Capture the cell that displays the provided text and extract its (X, Y) central coordinate. 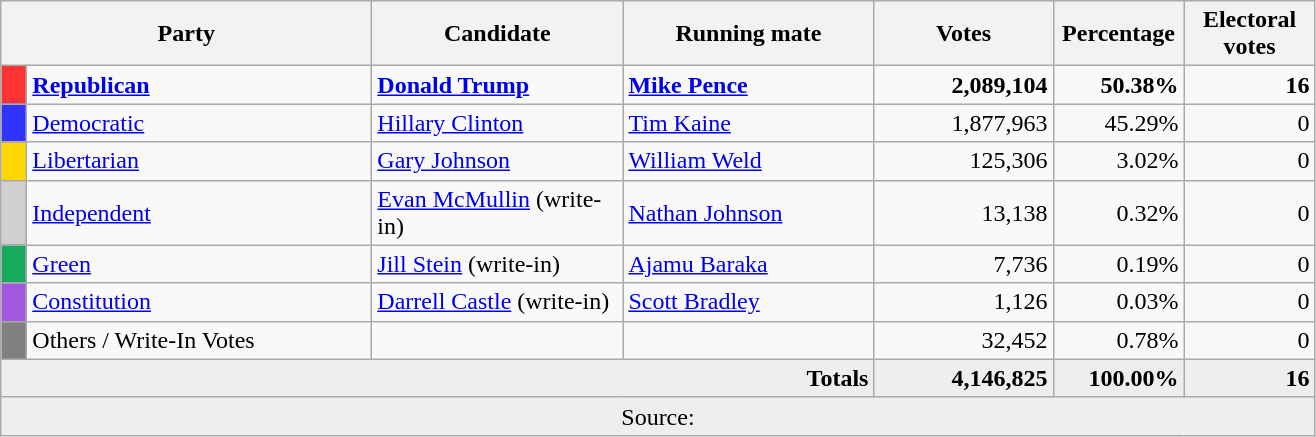
Donald Trump (498, 85)
Scott Bradley (748, 302)
Tim Kaine (748, 123)
Darrell Castle (write-in) (498, 302)
Party (186, 34)
Evan McMullin (write-in) (498, 212)
100.00% (1118, 378)
Source: (658, 416)
Others / Write-In Votes (200, 340)
Hillary Clinton (498, 123)
1,877,963 (964, 123)
50.38% (1118, 85)
Republican (200, 85)
32,452 (964, 340)
0.78% (1118, 340)
Votes (964, 34)
13,138 (964, 212)
Independent (200, 212)
4,146,825 (964, 378)
1,126 (964, 302)
0.32% (1118, 212)
0.19% (1118, 264)
125,306 (964, 161)
Libertarian (200, 161)
William Weld (748, 161)
Candidate (498, 34)
Constitution (200, 302)
Percentage (1118, 34)
45.29% (1118, 123)
3.02% (1118, 161)
Jill Stein (write-in) (498, 264)
Totals (438, 378)
Ajamu Baraka (748, 264)
Electoral votes (1250, 34)
Gary Johnson (498, 161)
2,089,104 (964, 85)
0.03% (1118, 302)
Running mate (748, 34)
Mike Pence (748, 85)
Green (200, 264)
Democratic (200, 123)
7,736 (964, 264)
Nathan Johnson (748, 212)
